Locate the cell with the specified text and output its [x, y] center coordinate. 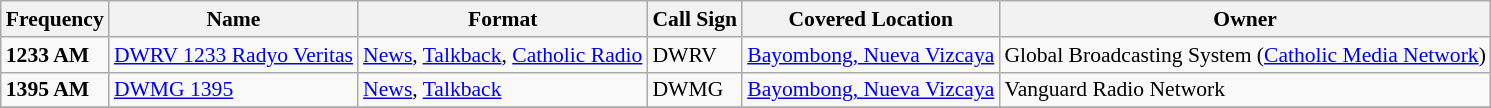
Name [234, 19]
Global Broadcasting System (Catholic Media Network) [1245, 55]
DWRV 1233 Radyo Veritas [234, 55]
News, Talkback, Catholic Radio [502, 55]
Call Sign [694, 19]
DWRV [694, 55]
News, Talkback [502, 90]
Vanguard Radio Network [1245, 90]
DWMG 1395 [234, 90]
DWMG [694, 90]
Format [502, 19]
Owner [1245, 19]
Covered Location [870, 19]
1233 AM [55, 55]
1395 AM [55, 90]
Frequency [55, 19]
